Capture the cell that displays the provided text and extract its (X, Y) central coordinate. 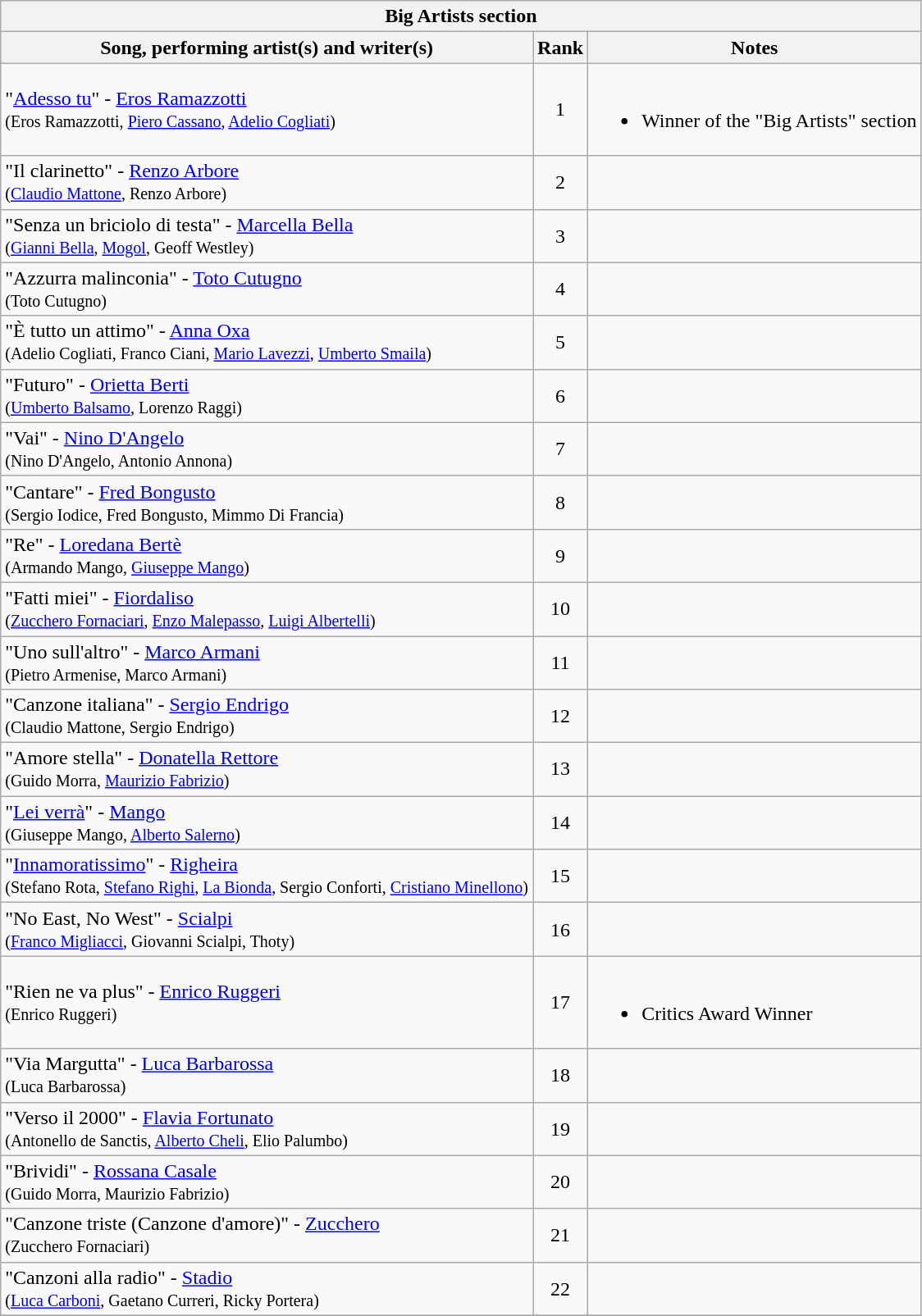
16 (561, 930)
3 (561, 236)
"Senza un briciolo di testa" - Marcella Bella(Gianni Bella, Mogol, Geoff Westley) (267, 236)
6 (561, 395)
"Cantare" - Fred Bongusto(Sergio Iodice, Fred Bongusto, Mimmo Di Francia) (267, 502)
"Azzurra malinconia" - Toto Cutugno (Toto Cutugno) (267, 289)
19 (561, 1128)
Song, performing artist(s) and writer(s) (267, 48)
18 (561, 1076)
21 (561, 1235)
Winner of the "Big Artists" section (755, 110)
"Lei verrà" - Mango(Giuseppe Mango, Alberto Salerno) (267, 823)
"Adesso tu" - Eros Ramazzotti (Eros Ramazzotti, Piero Cassano, Adelio Cogliati) (267, 110)
"Il clarinetto" - Renzo Arbore(Claudio Mattone, Renzo Arbore) (267, 182)
"Verso il 2000" - Flavia Fortunato (Antonello de Sanctis, Alberto Cheli, Elio Palumbo) (267, 1128)
"Futuro" - Orietta Berti (Umberto Balsamo, Lorenzo Raggi) (267, 395)
15 (561, 876)
13 (561, 769)
2 (561, 182)
17 (561, 1002)
"Canzone triste (Canzone d'amore)" - Zucchero (Zucchero Fornaciari) (267, 1235)
4 (561, 289)
Critics Award Winner (755, 1002)
"Vai" - Nino D'Angelo (Nino D'Angelo, Antonio Annona) (267, 449)
7 (561, 449)
14 (561, 823)
"Canzoni alla radio" - Stadio (Luca Carboni, Gaetano Curreri, Ricky Portera) (267, 1289)
10 (561, 608)
8 (561, 502)
5 (561, 343)
12 (561, 717)
1 (561, 110)
Notes (755, 48)
"Via Margutta" - Luca Barbarossa (Luca Barbarossa) (267, 1076)
"Re" - Loredana Bertè(Armando Mango, Giuseppe Mango) (267, 556)
9 (561, 556)
"Fatti miei" - Fiordaliso(Zucchero Fornaciari, Enzo Malepasso, Luigi Albertelli) (267, 608)
"Innamoratissimo" - Righeira (Stefano Rota, Stefano Righi, La Bionda, Sergio Conforti, Cristiano Minellono) (267, 876)
"Canzone italiana" - Sergio Endrigo (Claudio Mattone, Sergio Endrigo) (267, 717)
11 (561, 663)
"Amore stella" - Donatella Rettore (Guido Morra, Maurizio Fabrizio) (267, 769)
20 (561, 1182)
Big Artists section (461, 16)
Rank (561, 48)
22 (561, 1289)
"Uno sull'altro" - Marco Armani (Pietro Armenise, Marco Armani) (267, 663)
"No East, No West" - Scialpi(Franco Migliacci, Giovanni Scialpi, Thoty) (267, 930)
"Rien ne va plus" - Enrico Ruggeri (Enrico Ruggeri) (267, 1002)
"È tutto un attimo" - Anna Oxa (Adelio Cogliati, Franco Ciani, Mario Lavezzi, Umberto Smaila) (267, 343)
"Brividi" - Rossana Casale(Guido Morra, Maurizio Fabrizio) (267, 1182)
